Pinpoint the cell where the given text exists, returning its [x, y] midpoint coordinate. 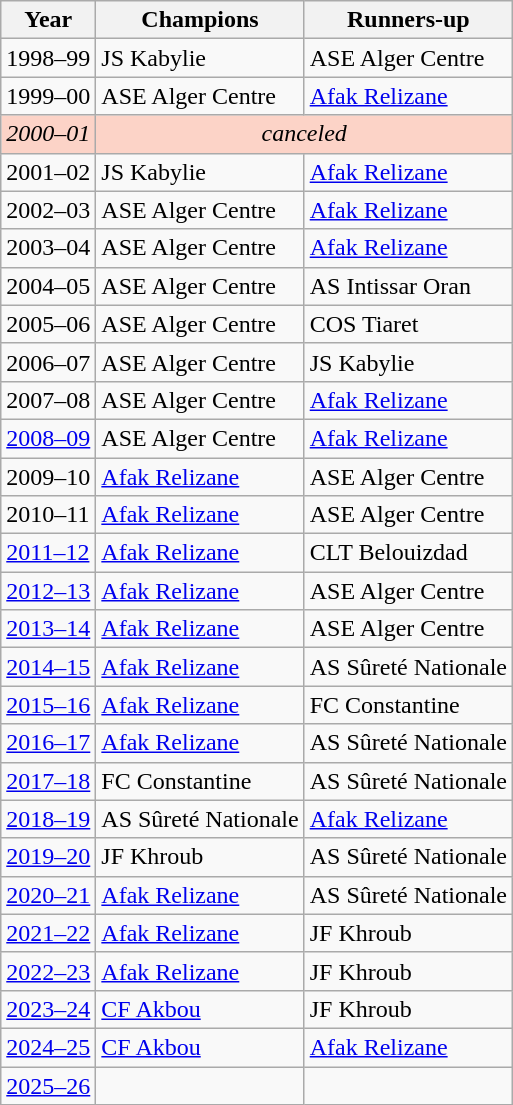
2024–25 [48, 1047]
2018–19 [48, 819]
2010–11 [48, 515]
1999–00 [48, 96]
2016–17 [48, 743]
2011–12 [48, 553]
canceled [304, 134]
2023–24 [48, 1009]
2001–02 [48, 172]
2017–18 [48, 781]
AS Intissar Oran [408, 286]
2005–06 [48, 324]
2012–13 [48, 591]
CLT Belouizdad [408, 553]
2007–08 [48, 400]
2013–14 [48, 629]
Champions [200, 20]
COS Tiaret [408, 324]
2006–07 [48, 362]
2002–03 [48, 210]
2000–01 [48, 134]
1998–99 [48, 58]
2022–23 [48, 971]
2014–15 [48, 667]
Year [48, 20]
2019–20 [48, 857]
2003–04 [48, 248]
2021–22 [48, 933]
2009–10 [48, 477]
Runners-up [408, 20]
2015–16 [48, 705]
2004–05 [48, 286]
2008–09 [48, 438]
2020–21 [48, 895]
2025–26 [48, 1085]
